Output the (x, y) coordinate of the center of the cell containing the given text.  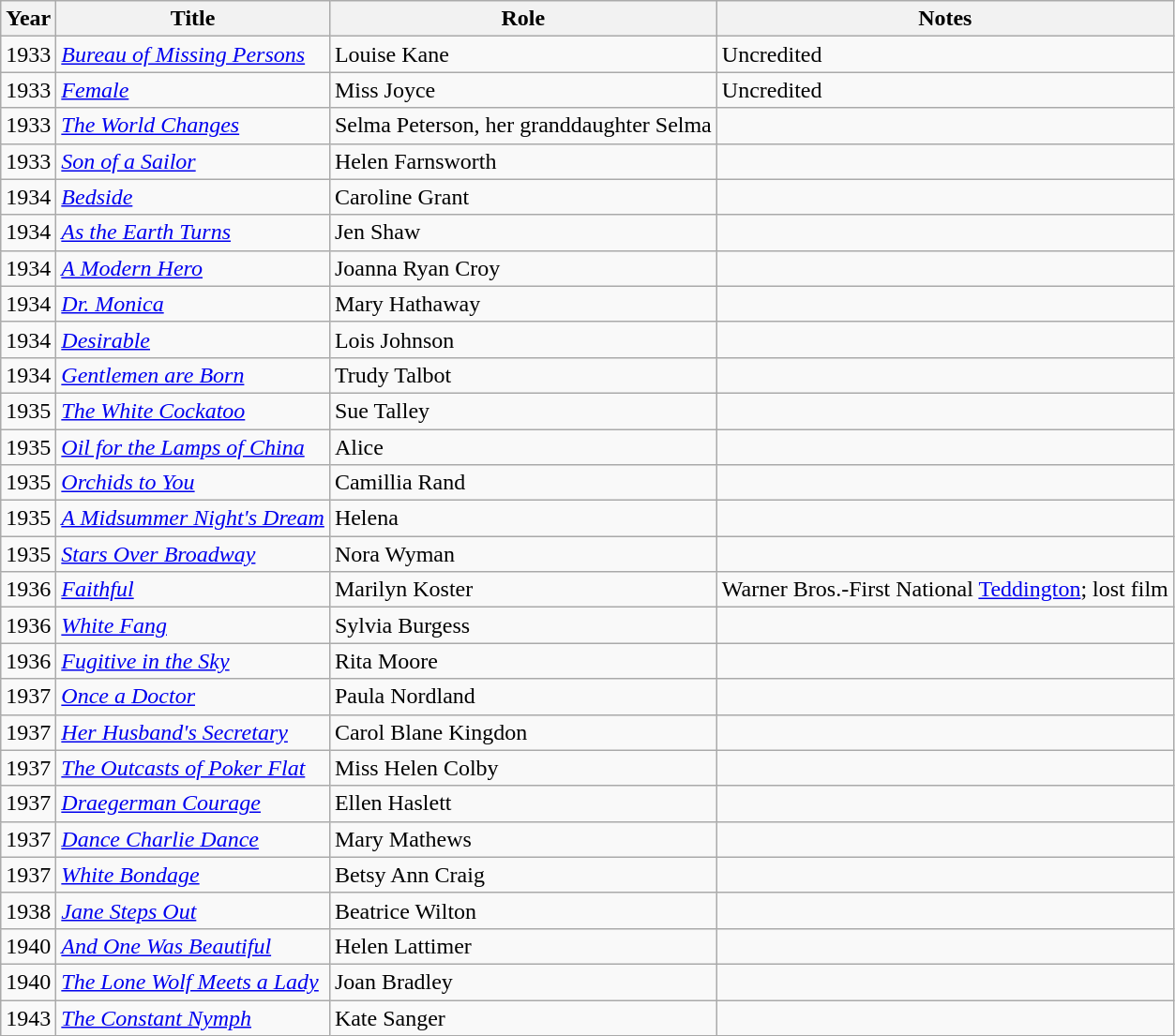
Helena (523, 518)
Louise Kane (523, 54)
Helen Lattimer (523, 946)
The Outcasts of Poker Flat (193, 768)
Camillia Rand (523, 483)
The Constant Nymph (193, 1017)
Fugitive in the Sky (193, 661)
Joan Bradley (523, 982)
Jane Steps Out (193, 910)
Caroline Grant (523, 197)
Son of a Sailor (193, 161)
Mary Mathews (523, 839)
The White Cockatoo (193, 411)
Dance Charlie Dance (193, 839)
Rita Moore (523, 661)
And One Was Beautiful (193, 946)
A Modern Hero (193, 268)
White Fang (193, 625)
Female (193, 90)
Miss Helen Colby (523, 768)
Jen Shaw (523, 233)
Sylvia Burgess (523, 625)
Draegerman Courage (193, 803)
Dr. Monica (193, 304)
Year (28, 19)
Gentlemen are Born (193, 375)
Warner Bros.-First National Teddington; lost film (945, 590)
White Bondage (193, 875)
Role (523, 19)
Mary Hathaway (523, 304)
Ellen Haslett (523, 803)
Oil for the Lamps of China (193, 447)
Selma Peterson, her granddaughter Selma (523, 126)
Lois Johnson (523, 339)
Bureau of Missing Persons (193, 54)
Carol Blane Kingdon (523, 732)
Alice (523, 447)
Miss Joyce (523, 90)
As the Earth Turns (193, 233)
Bedside (193, 197)
The Lone Wolf Meets a Lady (193, 982)
Betsy Ann Craig (523, 875)
A Midsummer Night's Dream (193, 518)
Stars Over Broadway (193, 554)
The World Changes (193, 126)
Her Husband's Secretary (193, 732)
Marilyn Koster (523, 590)
Joanna Ryan Croy (523, 268)
Nora Wyman (523, 554)
Sue Talley (523, 411)
Trudy Talbot (523, 375)
Kate Sanger (523, 1017)
Beatrice Wilton (523, 910)
Helen Farnsworth (523, 161)
Orchids to You (193, 483)
Notes (945, 19)
1943 (28, 1017)
1938 (28, 910)
Paula Nordland (523, 697)
Faithful (193, 590)
Title (193, 19)
Desirable (193, 339)
Once a Doctor (193, 697)
